Capture the cell that displays the provided text and extract its (x, y) central coordinate. 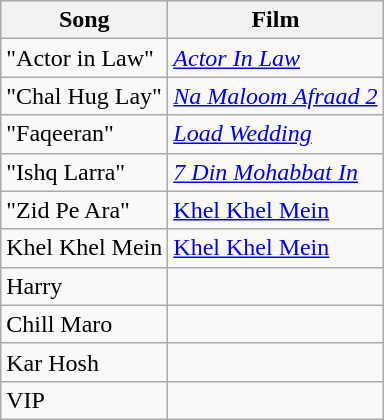
Song (84, 20)
"Actor in Law" (84, 58)
7 Din Mohabbat In (276, 172)
"Zid Pe Ara" (84, 210)
Kar Hosh (84, 362)
VIP (84, 400)
Film (276, 20)
Load Wedding (276, 134)
Actor In Law (276, 58)
Na Maloom Afraad 2 (276, 96)
"Faqeeran" (84, 134)
"Ishq Larra" (84, 172)
Harry (84, 286)
"Chal Hug Lay" (84, 96)
Chill Maro (84, 324)
